Return the [x, y] coordinate for the center point of the cell that contains the specified text.  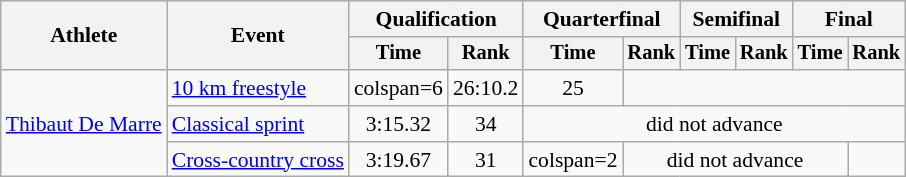
Thibaut De Marre [84, 124]
did not advance [714, 124]
Athlete [84, 36]
Qualification [436, 19]
Semifinal [736, 19]
Final [849, 19]
Event [258, 36]
26:10.2 [486, 88]
Classical sprint [258, 124]
34 [486, 124]
25 [572, 88]
3:15.32 [398, 124]
colspan=6 [398, 88]
10 km freestyle [258, 88]
Quarterfinal [602, 19]
